For the text-containing cell, return its midpoint in (x, y) coordinate format. 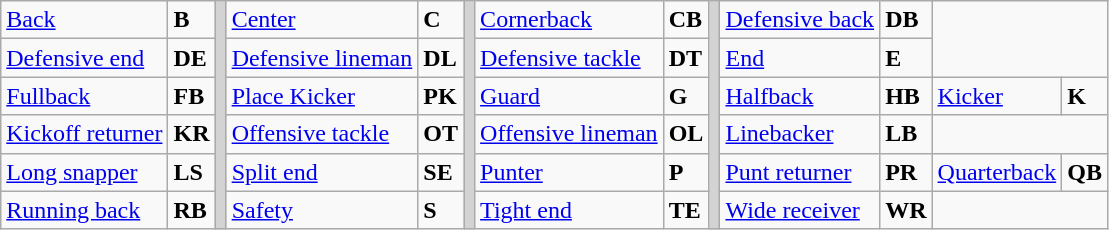
DT (686, 58)
Safety (322, 210)
P (686, 172)
PR (906, 172)
OT (441, 134)
HB (906, 96)
DL (441, 58)
RB (192, 210)
DB (906, 20)
E (906, 58)
Cornerback (570, 20)
Fullback (84, 96)
C (441, 20)
Kicker (997, 96)
Back (84, 20)
Punter (570, 172)
Center (322, 20)
Halfback (800, 96)
K (1085, 96)
SE (441, 172)
LB (906, 134)
TE (686, 210)
Running back (84, 210)
Wide receiver (800, 210)
Defensive end (84, 58)
WR (906, 210)
Defensive back (800, 20)
S (441, 210)
Quarterback (997, 172)
LS (192, 172)
DE (192, 58)
OL (686, 134)
Defensive lineman (322, 58)
Long snapper (84, 172)
Guard (570, 96)
Offensive lineman (570, 134)
G (686, 96)
CB (686, 20)
QB (1085, 172)
Kickoff returner (84, 134)
B (192, 20)
FB (192, 96)
Offensive tackle (322, 134)
Tight end (570, 210)
End (800, 58)
Defensive tackle (570, 58)
KR (192, 134)
Linebacker (800, 134)
Split end (322, 172)
Punt returner (800, 172)
PK (441, 96)
Place Kicker (322, 96)
